Extract the [X, Y] coordinate from the center of the cell holding the provided text.  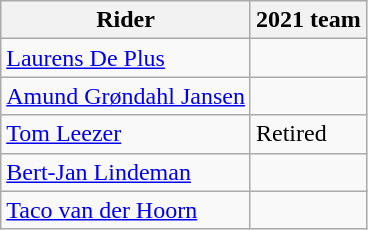
Tom Leezer [126, 134]
2021 team [308, 20]
Rider [126, 20]
Retired [308, 134]
Amund Grøndahl Jansen [126, 96]
Laurens De Plus [126, 58]
Taco van der Hoorn [126, 210]
Bert-Jan Lindeman [126, 172]
